Return the (X, Y) coordinate for the center point of the cell that contains the specified text.  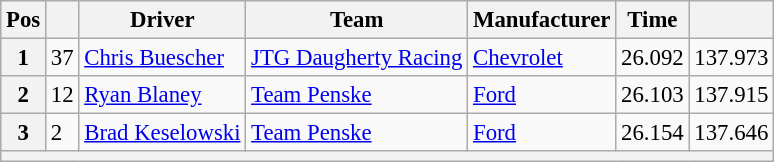
1 (24, 58)
26.154 (652, 133)
37 (62, 58)
Time (652, 20)
137.915 (732, 95)
Chris Buescher (162, 58)
12 (62, 95)
Ryan Blaney (162, 95)
Manufacturer (542, 20)
137.646 (732, 133)
Pos (24, 20)
JTG Daugherty Racing (357, 58)
137.973 (732, 58)
Brad Keselowski (162, 133)
Driver (162, 20)
Team (357, 20)
3 (24, 133)
26.103 (652, 95)
26.092 (652, 58)
Chevrolet (542, 58)
